Return the [x, y] coordinate for the center point of the cell that contains the specified text.  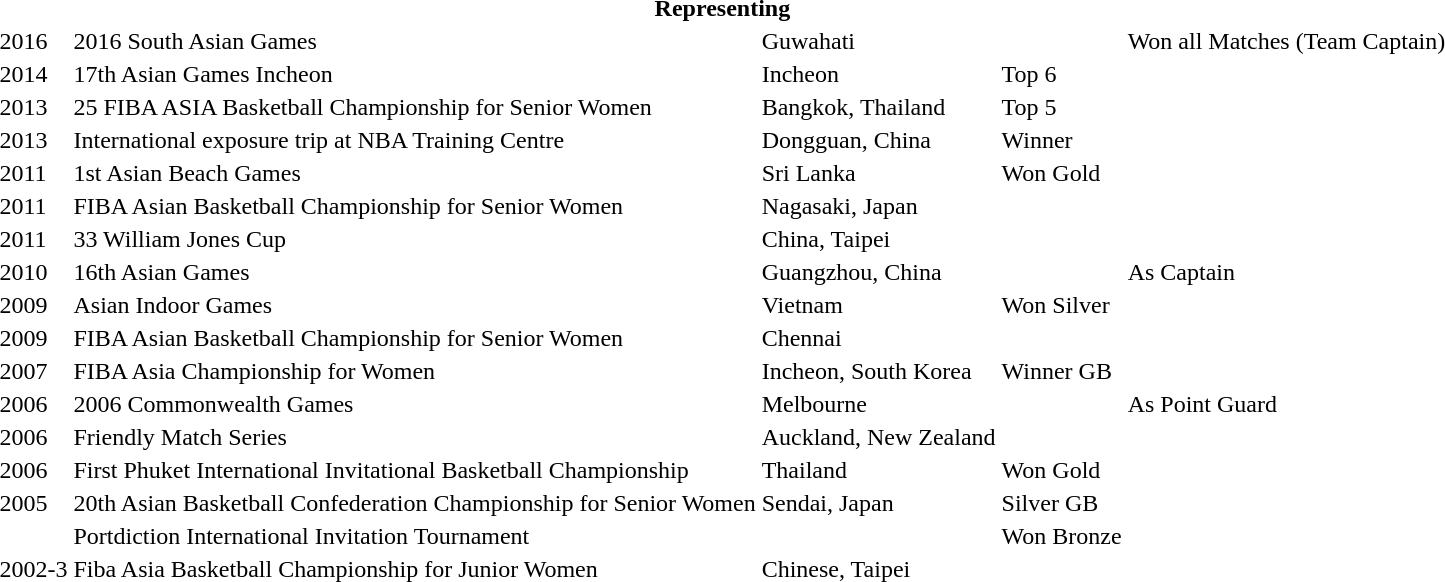
Thailand [878, 470]
FIBA Asia Championship for Women [414, 371]
Asian Indoor Games [414, 305]
Bangkok, Thailand [878, 107]
2006 Commonwealth Games [414, 404]
2016 South Asian Games [414, 41]
Won Bronze [1062, 536]
25 FIBA ASIA Basketball Championship for Senior Women [414, 107]
Sendai, Japan [878, 503]
Top 6 [1062, 74]
Incheon [878, 74]
International exposure trip at NBA Training Centre [414, 140]
Winner GB [1062, 371]
First Phuket International Invitational Basketball Championship [414, 470]
China, Taipei [878, 239]
33 William Jones Cup [414, 239]
16th Asian Games [414, 272]
Auckland, New Zealand [878, 437]
Guangzhou, China [878, 272]
1st Asian Beach Games [414, 173]
20th Asian Basketball Confederation Championship for Senior Women [414, 503]
Portdiction International Invitation Tournament [414, 536]
Dongguan, China [878, 140]
Won Silver [1062, 305]
Top 5 [1062, 107]
Guwahati [878, 41]
Chennai [878, 338]
Melbourne [878, 404]
Incheon, South Korea [878, 371]
Silver GB [1062, 503]
Vietnam [878, 305]
Winner [1062, 140]
Friendly Match Series [414, 437]
Sri Lanka [878, 173]
17th Asian Games Incheon [414, 74]
Nagasaki, Japan [878, 206]
